Determine the (X, Y) coordinate at the center of the cell enclosing the given text.  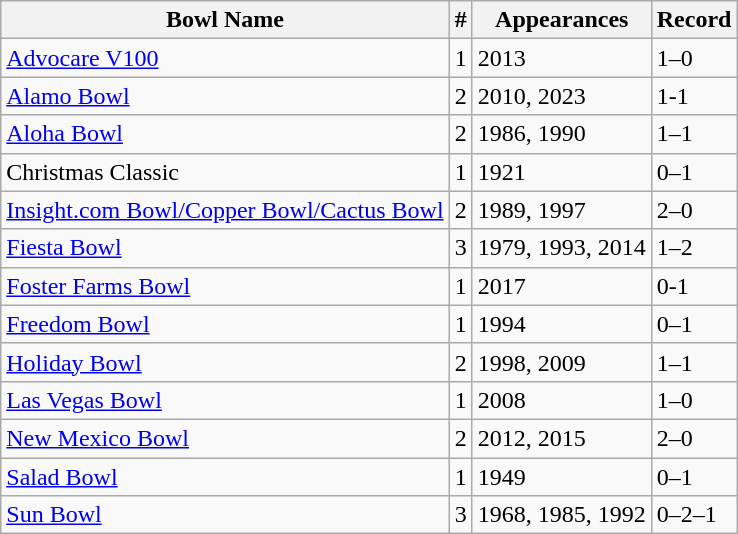
2008 (562, 400)
New Mexico Bowl (225, 438)
Las Vegas Bowl (225, 400)
Fiesta Bowl (225, 248)
2012, 2015 (562, 438)
Salad Bowl (225, 477)
1–2 (694, 248)
1986, 1990 (562, 134)
0–2–1 (694, 515)
Bowl Name (225, 20)
1994 (562, 324)
Record (694, 20)
0-1 (694, 286)
1-1 (694, 96)
2017 (562, 286)
Holiday Bowl (225, 362)
Alamo Bowl (225, 96)
2013 (562, 58)
2010, 2023 (562, 96)
1949 (562, 477)
1968, 1985, 1992 (562, 515)
1998, 2009 (562, 362)
1979, 1993, 2014 (562, 248)
Sun Bowl (225, 515)
Christmas Classic (225, 172)
1921 (562, 172)
Freedom Bowl (225, 324)
Appearances (562, 20)
# (460, 20)
Advocare V100 (225, 58)
Insight.com Bowl/Copper Bowl/Cactus Bowl (225, 210)
1989, 1997 (562, 210)
Aloha Bowl (225, 134)
Foster Farms Bowl (225, 286)
